Return the [x, y] coordinate for the center point of the cell that contains the specified text.  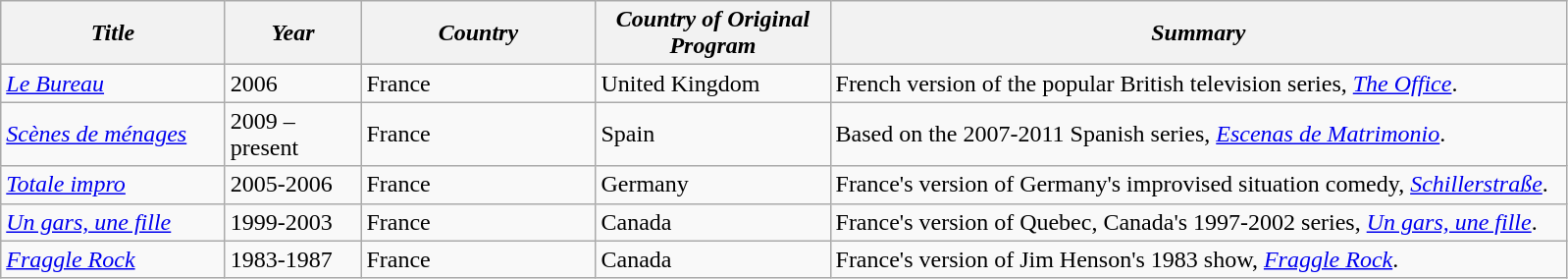
Germany [712, 185]
Country [479, 33]
France's version of Jim Henson's 1983 show, Fraggle Rock. [1199, 259]
Fraggle Rock [114, 259]
1999-2003 [292, 222]
Year [292, 33]
1983-1987 [292, 259]
France's version of Quebec, Canada's 1997-2002 series, Un gars, une fille. [1199, 222]
2009 – present [292, 134]
Based on the 2007-2011 Spanish series, Escenas de Matrimonio. [1199, 134]
United Kingdom [712, 84]
Country of Original Program [712, 33]
Un gars, une fille [114, 222]
Le Bureau [114, 84]
French version of the popular British television series, The Office. [1199, 84]
Title [114, 33]
Summary [1199, 33]
Totale impro [114, 185]
France's version of Germany's improvised situation comedy, Schillerstraße. [1199, 185]
Spain [712, 134]
2005-2006 [292, 185]
2006 [292, 84]
Scènes de ménages [114, 134]
